Pinpoint the cell where the given text exists, returning its (x, y) midpoint coordinate. 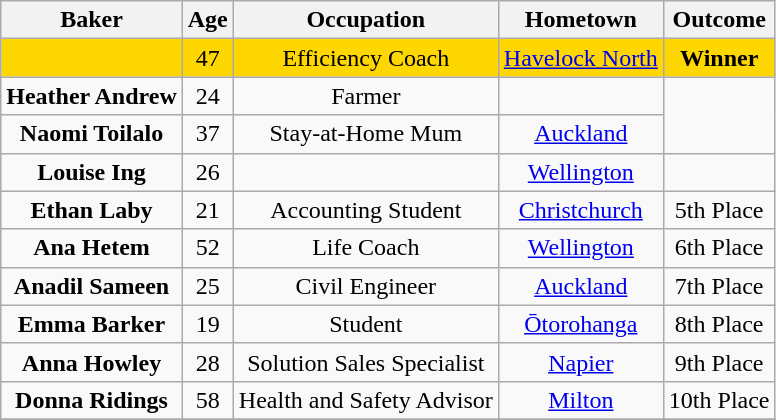
Efficiency Coach (366, 58)
47 (208, 58)
6th Place (719, 248)
Age (208, 20)
58 (208, 400)
Louise Ing (92, 172)
Havelock North (580, 58)
10th Place (719, 400)
28 (208, 362)
Stay-at-Home Mum (366, 134)
26 (208, 172)
Life Coach (366, 248)
Anna Howley (92, 362)
Napier (580, 362)
37 (208, 134)
5th Place (719, 210)
8th Place (719, 324)
19 (208, 324)
Winner (719, 58)
52 (208, 248)
Health and Safety Advisor (366, 400)
7th Place (719, 286)
Civil Engineer (366, 286)
Ethan Laby (92, 210)
Milton (580, 400)
Donna Ridings (92, 400)
Occupation (366, 20)
Heather Andrew (92, 96)
Accounting Student (366, 210)
Naomi Toilalo (92, 134)
21 (208, 210)
Baker (92, 20)
Farmer (366, 96)
Student (366, 324)
Solution Sales Specialist (366, 362)
Outcome (719, 20)
24 (208, 96)
Christchurch (580, 210)
Emma Barker (92, 324)
Hometown (580, 20)
Ōtorohanga (580, 324)
9th Place (719, 362)
Anadil Sameen (92, 286)
Ana Hetem (92, 248)
25 (208, 286)
